Output the (x, y) coordinate of the center of the cell containing the given text.  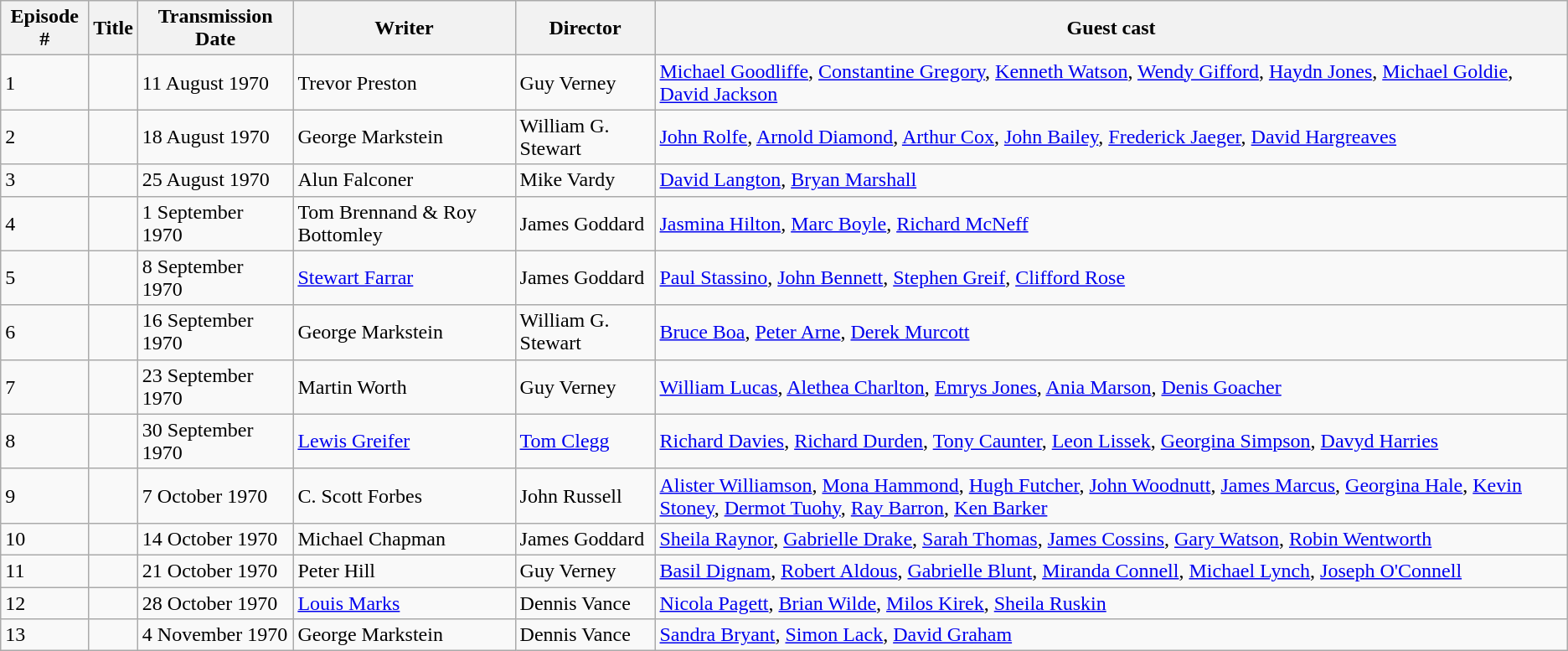
Tom Brennand & Roy Bottomley (404, 223)
Martin Worth (404, 387)
Episode # (45, 28)
Director (585, 28)
30 September 1970 (215, 441)
12 (45, 602)
8 (45, 441)
Alister Williamson, Mona Hammond, Hugh Futcher, John Woodnutt, James Marcus, Georgina Hale, Kevin Stoney, Dermot Tuohy, Ray Barron, Ken Barker (1111, 496)
Basil Dignam, Robert Aldous, Gabrielle Blunt, Miranda Connell, Michael Lynch, Joseph O'Connell (1111, 571)
11 (45, 571)
Tom Clegg (585, 441)
Guest cast (1111, 28)
Sandra Bryant, Simon Lack, David Graham (1111, 635)
Transmission Date (215, 28)
23 September 1970 (215, 387)
Michael Goodliffe, Constantine Gregory, Kenneth Watson, Wendy Gifford, Haydn Jones, Michael Goldie, David Jackson (1111, 82)
Louis Marks (404, 602)
Alun Falconer (404, 180)
Peter Hill (404, 571)
2 (45, 137)
1 September 1970 (215, 223)
9 (45, 496)
Richard Davies, Richard Durden, Tony Caunter, Leon Lissek, Georgina Simpson, Davyd Harries (1111, 441)
C. Scott Forbes (404, 496)
16 September 1970 (215, 332)
Sheila Raynor, Gabrielle Drake, Sarah Thomas, James Cossins, Gary Watson, Robin Wentworth (1111, 539)
William Lucas, Alethea Charlton, Emrys Jones, Ania Marson, Denis Goacher (1111, 387)
Jasmina Hilton, Marc Boyle, Richard McNeff (1111, 223)
4 (45, 223)
8 September 1970 (215, 278)
7 (45, 387)
25 August 1970 (215, 180)
7 October 1970 (215, 496)
5 (45, 278)
4 November 1970 (215, 635)
21 October 1970 (215, 571)
Paul Stassino, John Bennett, Stephen Greif, Clifford Rose (1111, 278)
David Langton, Bryan Marshall (1111, 180)
18 August 1970 (215, 137)
13 (45, 635)
Title (114, 28)
10 (45, 539)
1 (45, 82)
John Rolfe, Arnold Diamond, Arthur Cox, John Bailey, Frederick Jaeger, David Hargreaves (1111, 137)
Nicola Pagett, Brian Wilde, Milos Kirek, Sheila Ruskin (1111, 602)
28 October 1970 (215, 602)
John Russell (585, 496)
Stewart Farrar (404, 278)
Michael Chapman (404, 539)
3 (45, 180)
Trevor Preston (404, 82)
6 (45, 332)
14 October 1970 (215, 539)
Bruce Boa, Peter Arne, Derek Murcott (1111, 332)
Lewis Greifer (404, 441)
11 August 1970 (215, 82)
Writer (404, 28)
Mike Vardy (585, 180)
